Determine the [X, Y] coordinate at the center of the cell enclosing the given text.  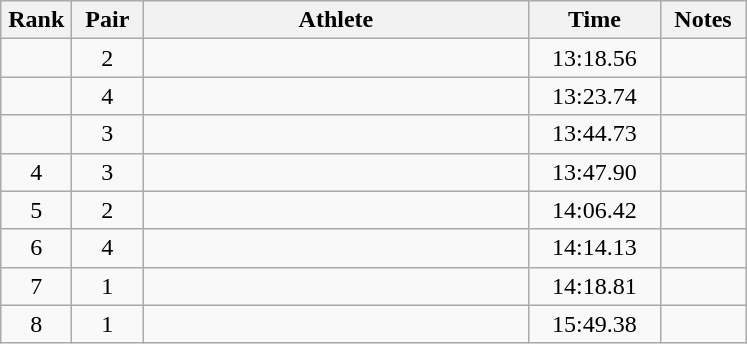
14:14.13 [594, 248]
7 [36, 286]
Pair [108, 20]
Time [594, 20]
13:44.73 [594, 134]
13:23.74 [594, 96]
13:18.56 [594, 58]
8 [36, 324]
14:18.81 [594, 286]
13:47.90 [594, 172]
5 [36, 210]
Athlete [336, 20]
Notes [703, 20]
14:06.42 [594, 210]
15:49.38 [594, 324]
Rank [36, 20]
6 [36, 248]
